Return the (x, y) coordinate for the center point of the cell that contains the specified text.  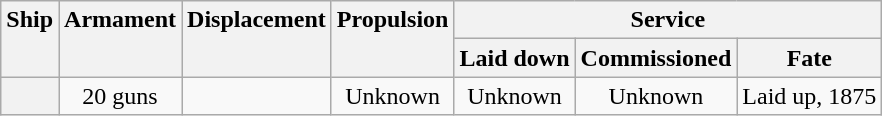
Ship (30, 39)
Commissioned (656, 58)
Fate (810, 58)
Laid down (514, 58)
Laid up, 1875 (810, 96)
Service (668, 20)
Propulsion (392, 39)
Displacement (257, 39)
Armament (120, 39)
20 guns (120, 96)
